Output the (x, y) coordinate of the center of the cell containing the given text.  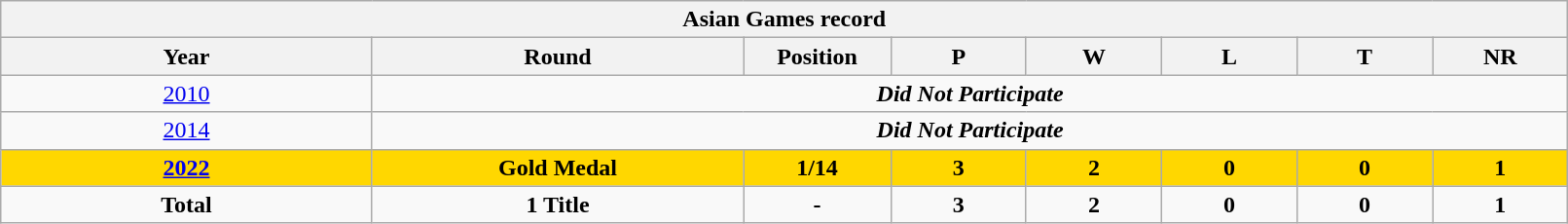
2014 (187, 131)
W (1094, 56)
2010 (187, 93)
NR (1501, 56)
1 Title (558, 205)
L (1228, 56)
Position (818, 56)
T (1365, 56)
P (958, 56)
Gold Medal (558, 168)
Asian Games record (784, 19)
Round (558, 56)
1/14 (818, 168)
- (818, 205)
2022 (187, 168)
Total (187, 205)
Year (187, 56)
